Pinpoint the cell where the given text exists, returning its [x, y] midpoint coordinate. 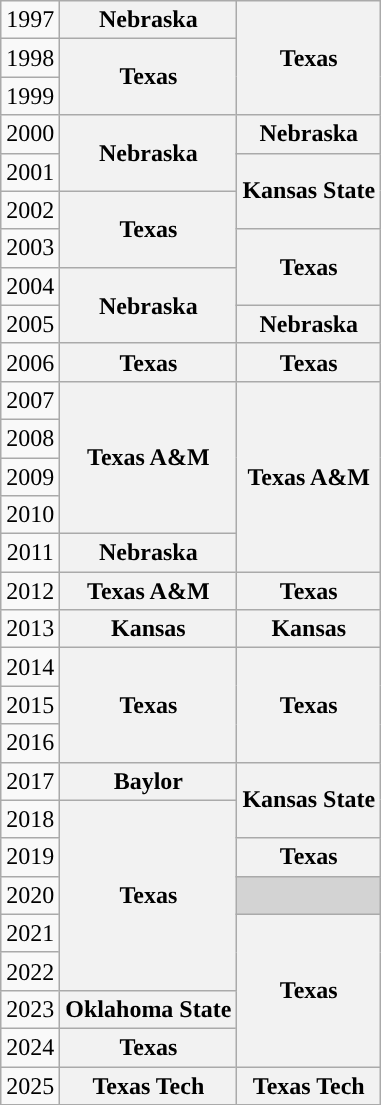
2007 [30, 400]
2019 [30, 857]
2015 [30, 705]
2012 [30, 591]
2020 [30, 895]
2014 [30, 667]
2000 [30, 134]
2010 [30, 515]
2013 [30, 629]
Baylor [148, 781]
2006 [30, 362]
2005 [30, 324]
2004 [30, 286]
2024 [30, 1047]
2011 [30, 553]
2022 [30, 971]
2003 [30, 248]
2001 [30, 172]
2008 [30, 438]
2009 [30, 477]
1997 [30, 20]
Oklahoma State [148, 1009]
1999 [30, 96]
2025 [30, 1085]
1998 [30, 58]
2023 [30, 1009]
2021 [30, 933]
2018 [30, 819]
2002 [30, 210]
2016 [30, 743]
2017 [30, 781]
